Output the (x, y) coordinate of the center of the cell containing the given text.  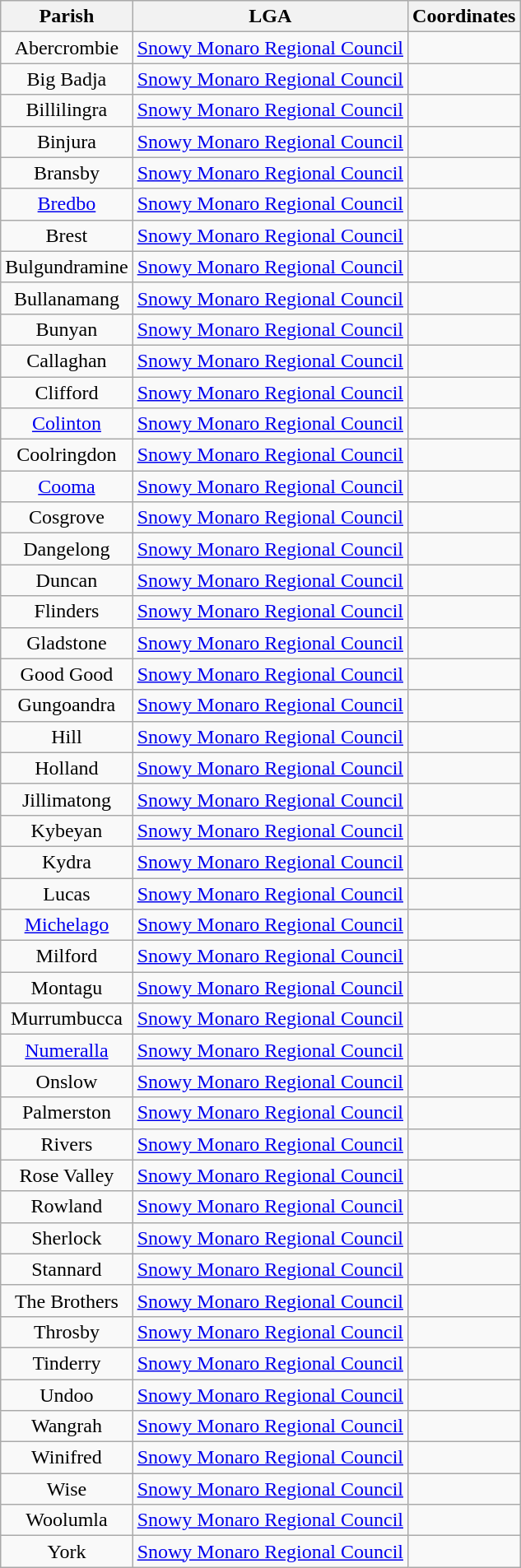
Binjura (67, 142)
Rowland (67, 1207)
Kybeyan (67, 831)
Palmerston (67, 1113)
Murrumbucca (67, 1019)
Colinton (67, 424)
Big Badja (67, 79)
Callaghan (67, 361)
Billilingra (67, 110)
Dangelong (67, 549)
Winifred (67, 1458)
Cooma (67, 486)
Cosgrove (67, 518)
Gladstone (67, 643)
Woolumla (67, 1520)
Bransby (67, 173)
Wise (67, 1489)
Michelago (67, 925)
Gungoandra (67, 705)
Abercrombie (67, 48)
Jillimatong (67, 799)
Undoo (67, 1395)
Parish (67, 16)
Rivers (67, 1144)
LGA (270, 16)
Coordinates (464, 16)
Coolringdon (67, 455)
Bredbo (67, 204)
Onslow (67, 1082)
Bulgundramine (67, 267)
Bullanamang (67, 298)
Numeralla (67, 1050)
Brest (67, 235)
York (67, 1552)
Montagu (67, 988)
Good Good (67, 674)
Kydra (67, 862)
Rose Valley (67, 1175)
Holland (67, 768)
Clifford (67, 393)
Stannard (67, 1269)
Wangrah (67, 1426)
Lucas (67, 893)
Sherlock (67, 1238)
Milford (67, 956)
Throsby (67, 1332)
Bunyan (67, 329)
Flinders (67, 612)
Duncan (67, 580)
Tinderry (67, 1363)
The Brothers (67, 1300)
Hill (67, 737)
